From the cell containing the given text, extract its center point as (x, y) coordinate. 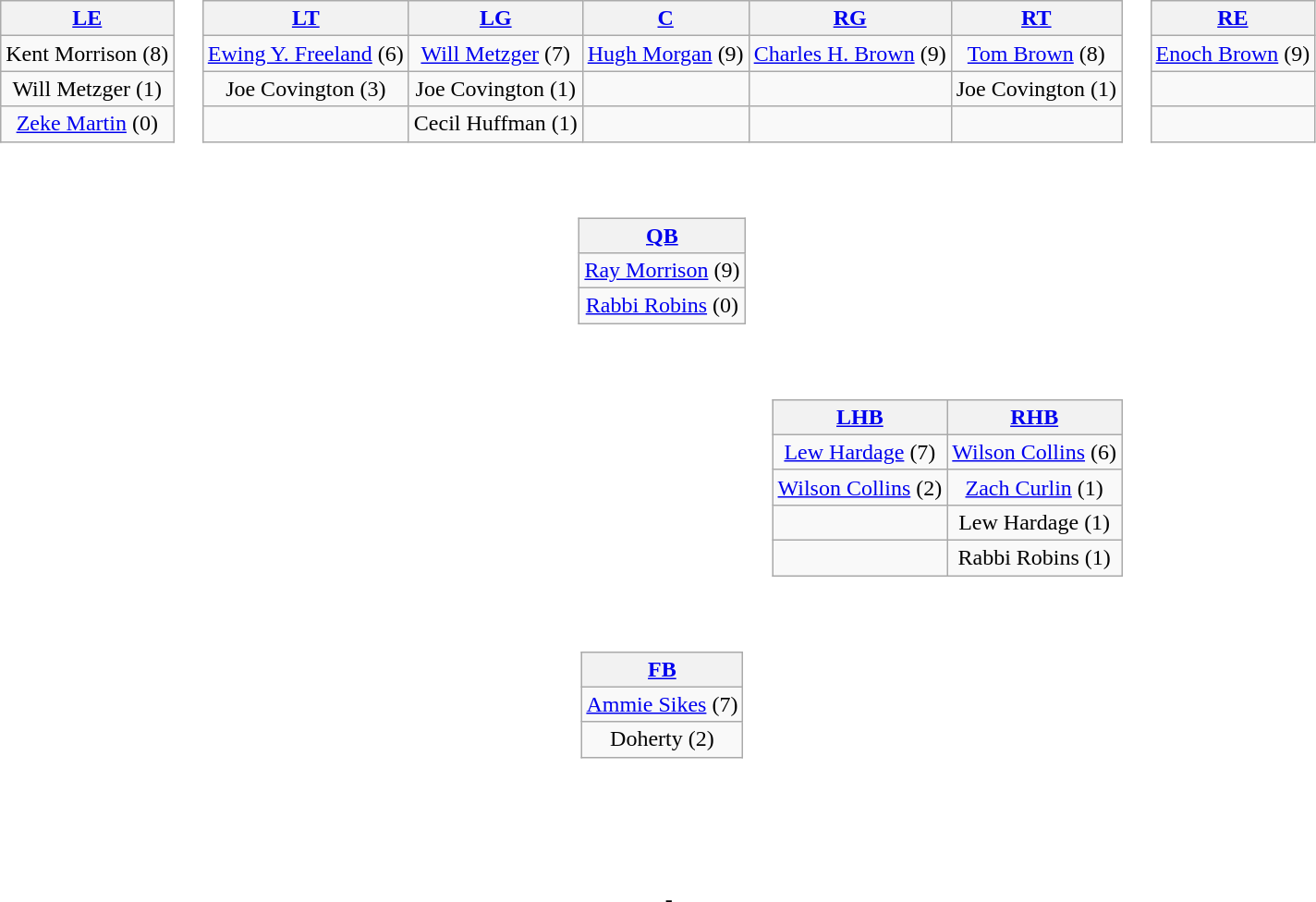
QB Ray Morrison (9) Rabbi Robins (0) (673, 258)
LG (495, 18)
Zeke Martin (0) (87, 124)
Rabbi Robins (1) (1035, 557)
LHB RHB Lew Hardage (7) Wilson Collins (6) Wilson Collins (2) Zach Curlin (1) Lew Hardage (1) Rabbi Robins (1) (673, 475)
Joe Covington (3) (305, 89)
Wilson Collins (2) (859, 487)
Ray Morrison (9) (662, 271)
FB Ammie Sikes (7) Doherty (2) (673, 692)
LT (305, 18)
QB (662, 236)
RG (850, 18)
Ewing Y. Freeland (6) (305, 54)
C (665, 18)
Charles H. Brown (9) (850, 54)
Doherty (2) (662, 739)
Tom Brown (8) (1036, 54)
LE (87, 18)
RE (1233, 18)
Rabbi Robins (0) (662, 306)
LHB (859, 417)
Will Metzger (1) (87, 89)
Enoch Brown (9) (1233, 54)
Wilson Collins (6) (1035, 452)
RHB (1035, 417)
Zach Curlin (1) (1035, 487)
Lew Hardage (7) (859, 452)
Lew Hardage (1) (1035, 522)
Ammie Sikes (7) (662, 704)
Cecil Huffman (1) (495, 124)
Will Metzger (7) (495, 54)
Hugh Morgan (9) (665, 54)
Kent Morrison (8) (87, 54)
RT (1036, 18)
FB (662, 669)
